Extract the [x, y] coordinate from the center of the cell holding the provided text.  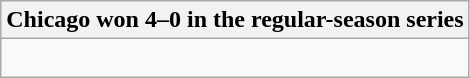
Chicago won 4–0 in the regular-season series [235, 20]
